Capture the cell that displays the provided text and extract its [x, y] central coordinate. 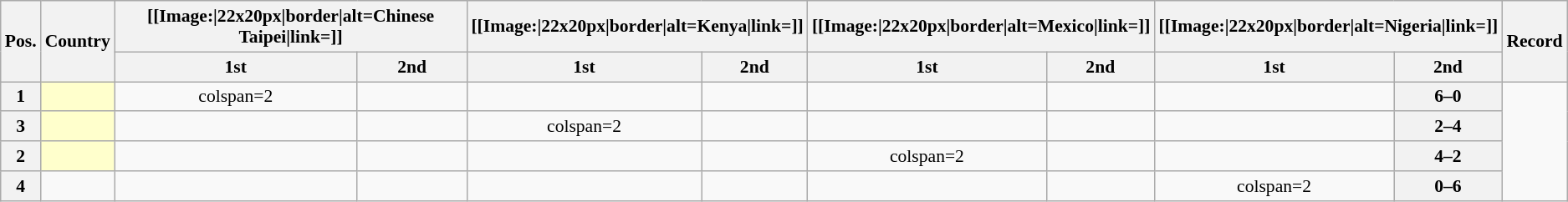
6–0 [1448, 97]
Country [78, 42]
[[Image:|22x20px|border|alt=Kenya|link=]] [637, 27]
2 [21, 156]
[[Image:|22x20px|border|alt=Nigeria|link=]] [1328, 27]
3 [21, 127]
Pos. [21, 42]
1 [21, 97]
Record [1534, 42]
2–4 [1448, 127]
[[Image:|22x20px|border|alt=Mexico|link=]] [982, 27]
4–2 [1448, 156]
4 [21, 186]
0–6 [1448, 186]
[[Image:|22x20px|border|alt=Chinese Taipei|link=]] [291, 27]
